Return [x, y] of the center of cell containing provided text 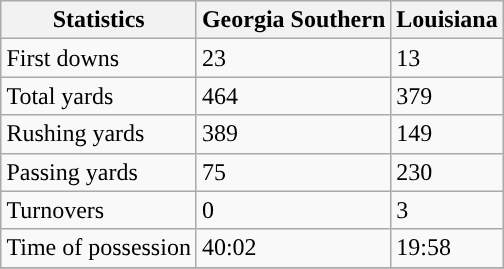
3 [447, 210]
230 [447, 172]
379 [447, 96]
23 [293, 58]
Total yards [99, 96]
40:02 [293, 248]
Georgia Southern [293, 20]
Passing yards [99, 172]
464 [293, 96]
75 [293, 172]
13 [447, 58]
0 [293, 210]
149 [447, 134]
First downs [99, 58]
Time of possession [99, 248]
389 [293, 134]
Louisiana [447, 20]
Rushing yards [99, 134]
Turnovers [99, 210]
Statistics [99, 20]
19:58 [447, 248]
